Pinpoint the cell where the given text exists, returning its [x, y] midpoint coordinate. 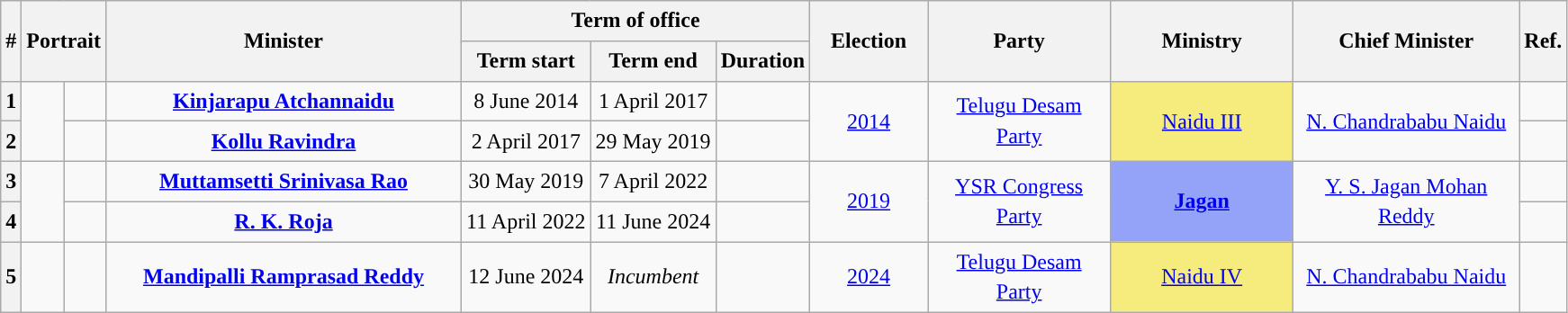
Duration [762, 61]
Naidu IV [1203, 277]
5 [11, 277]
Incumbent [653, 277]
12 June 2024 [527, 277]
Minister [283, 41]
Election [870, 41]
Portrait [64, 41]
2019 [870, 201]
7 April 2022 [653, 182]
2 April 2017 [527, 142]
# [11, 41]
Term end [653, 61]
Ministry [1203, 41]
30 May 2019 [527, 182]
Party [1019, 41]
Y. S. Jagan Mohan Reddy [1406, 201]
Kinjarapu Atchannaidu [283, 101]
Ref. [1543, 41]
1 April 2017 [653, 101]
Naidu III [1203, 121]
2024 [870, 277]
4 [11, 221]
Kollu Ravindra [283, 142]
11 June 2024 [653, 221]
R. K. Roja [283, 221]
2014 [870, 121]
8 June 2014 [527, 101]
11 April 2022 [527, 221]
Mandipalli Ramprasad Reddy [283, 277]
1 [11, 101]
29 May 2019 [653, 142]
Jagan [1203, 201]
Chief Minister [1406, 41]
Term start [527, 61]
Muttamsetti Srinivasa Rao [283, 182]
Term of office [635, 22]
2 [11, 142]
YSR Congress Party [1019, 201]
3 [11, 182]
